Capture the cell that displays the provided text and extract its (X, Y) central coordinate. 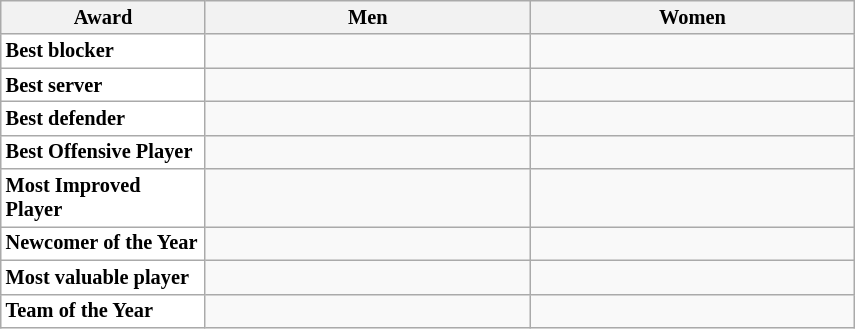
Best server (104, 85)
Most valuable player (104, 277)
Award (104, 17)
Newcomer of the Year (104, 243)
Women (692, 17)
Best defender (104, 118)
Team of the Year (104, 311)
Most Improved Player (104, 198)
Best Offensive Player (104, 152)
Best blocker (104, 51)
Men (368, 17)
